Locate the cell with the specified text and output its (X, Y) center coordinate. 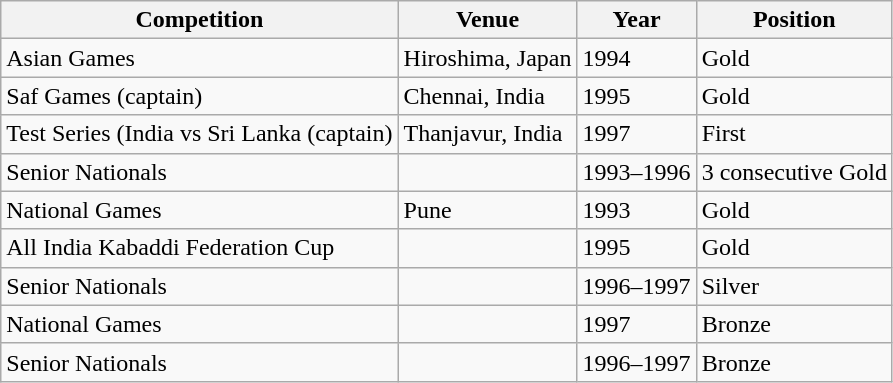
Competition (200, 20)
3 consecutive Gold (794, 172)
Silver (794, 286)
Pune (488, 210)
Test Series (India vs Sri Lanka (captain) (200, 134)
Chennai, India (488, 96)
First (794, 134)
1994 (636, 58)
All India Kabaddi Federation Cup (200, 248)
Thanjavur, India (488, 134)
Saf Games (captain) (200, 96)
Hiroshima, Japan (488, 58)
Venue (488, 20)
Year (636, 20)
1993 (636, 210)
1993–1996 (636, 172)
Asian Games (200, 58)
Position (794, 20)
